Scan for the cell matching the given text and deliver its [x, y] coordinate at center. 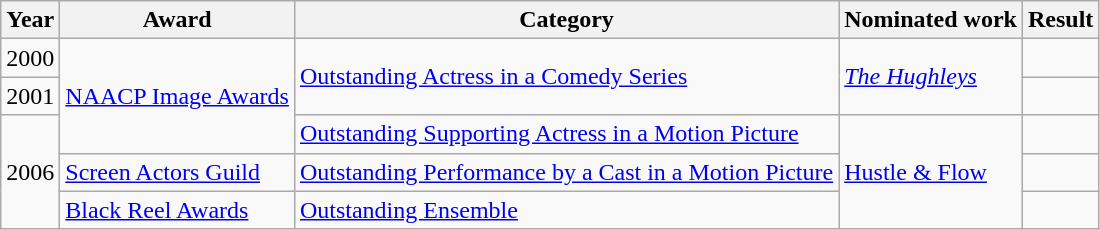
Screen Actors Guild [178, 172]
Outstanding Performance by a Cast in a Motion Picture [566, 172]
Black Reel Awards [178, 210]
Hustle & Flow [931, 172]
Outstanding Supporting Actress in a Motion Picture [566, 134]
Nominated work [931, 20]
2000 [30, 58]
2001 [30, 96]
Award [178, 20]
Outstanding Ensemble [566, 210]
2006 [30, 172]
The Hughleys [931, 77]
Year [30, 20]
NAACP Image Awards [178, 96]
Outstanding Actress in a Comedy Series [566, 77]
Category [566, 20]
Result [1060, 20]
